Provide the (X, Y) coordinate of the cell's center where the given text is located.  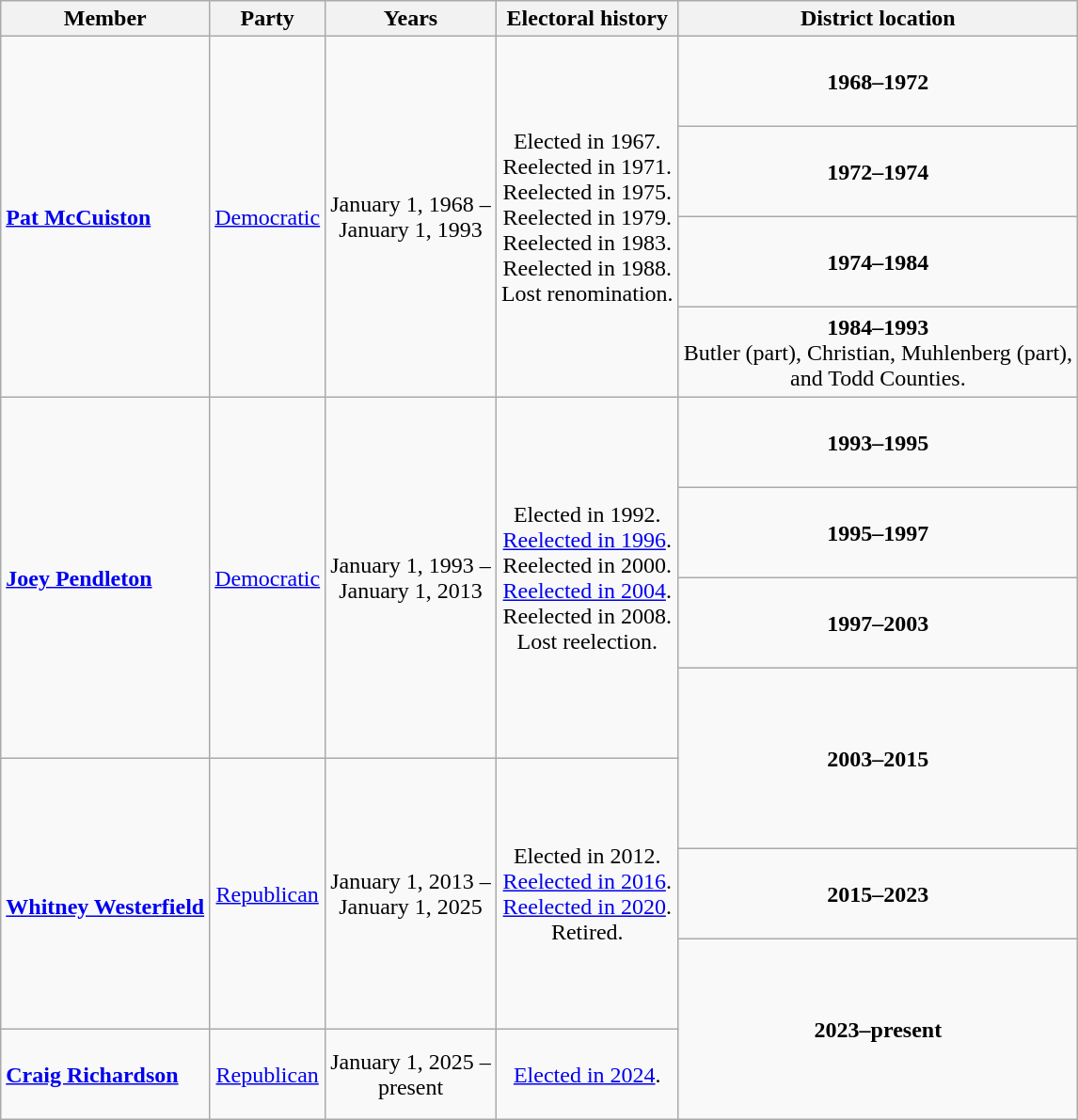
Elected in 1992.Reelected in 1996.Reelected in 2000.Reelected in 2004.Reelected in 2008.Lost reelection. (587, 578)
2003–2015 (879, 759)
Pat McCuiston (105, 217)
Whitney Westerfield (105, 894)
1995–1997 (879, 533)
Party (267, 19)
District location (879, 19)
1993–1995 (879, 443)
Elected in 2024. (587, 1075)
1997–2003 (879, 623)
Electoral history (587, 19)
2023–present (879, 1030)
January 1, 1993 –January 1, 2013 (411, 578)
1984–1993Butler (part), Christian, Muhlenberg (part),and Todd Counties. (879, 353)
1974–1984 (879, 262)
January 1, 1968 –January 1, 1993 (411, 217)
1972–1974 (879, 172)
Member (105, 19)
Elected in 1967.Reelected in 1971.Reelected in 1975.Reelected in 1979.Reelected in 1983.Reelected in 1988.Lost renomination. (587, 217)
January 1, 2013 –January 1, 2025 (411, 894)
1968–1972 (879, 82)
Elected in 2012.Reelected in 2016.Reelected in 2020.Retired. (587, 894)
Years (411, 19)
Joey Pendleton (105, 578)
January 1, 2025 –present (411, 1075)
2015–2023 (879, 894)
Craig Richardson (105, 1075)
